Extract the [X, Y] coordinate from the center of the cell holding the provided text.  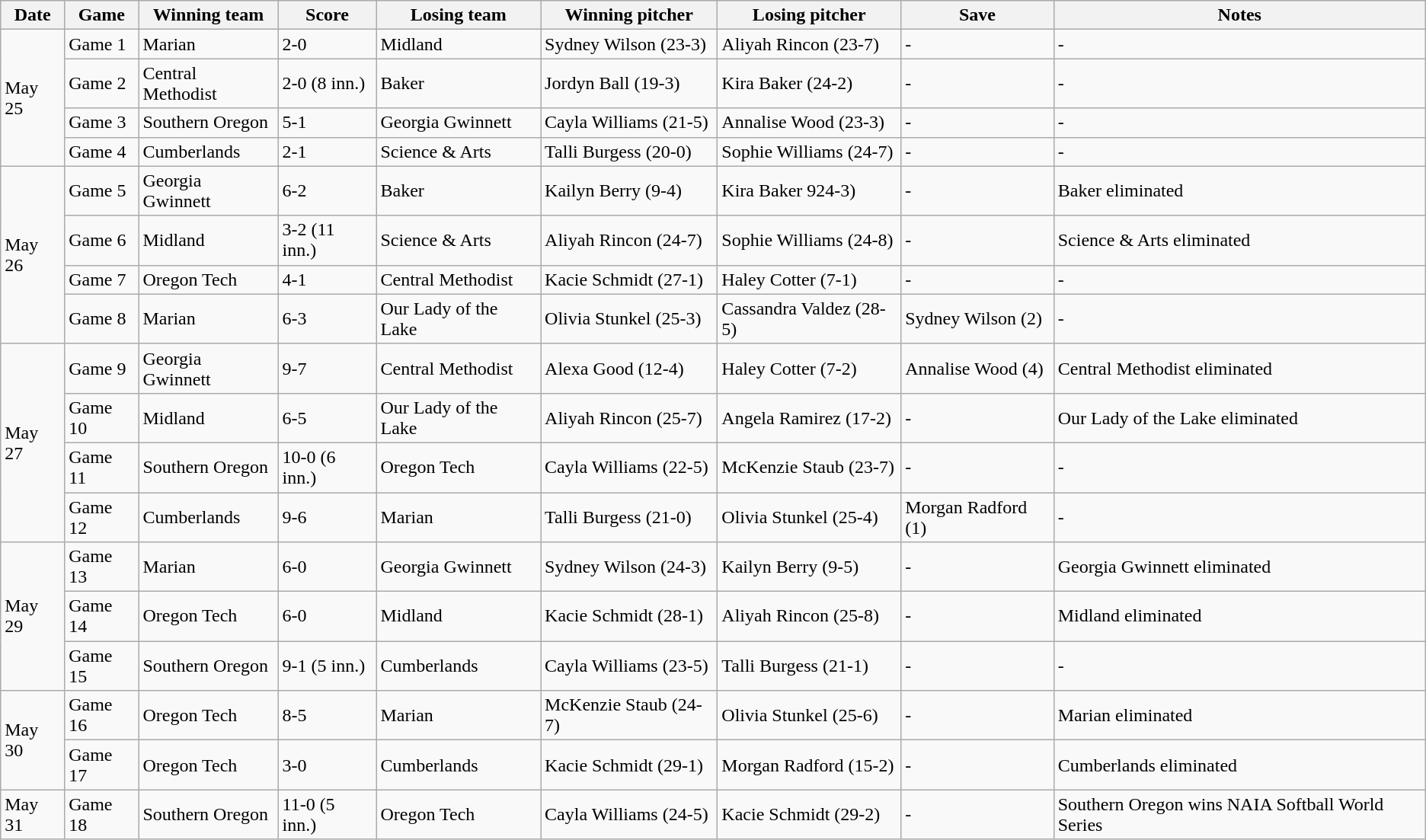
Aliyah Rincon (25-8) [809, 617]
Sophie Williams (24-8) [809, 241]
Jordyn Ball (19-3) [629, 84]
Cayla Williams (22-5) [629, 468]
Annalise Wood (23-3) [809, 123]
Talli Burgess (20-0) [629, 152]
Sydney Wilson (2) [978, 318]
McKenzie Staub (24-7) [629, 716]
6-5 [328, 417]
11-0 (5 inn.) [328, 815]
Cassandra Valdez (28-5) [809, 318]
Game [102, 15]
6-3 [328, 318]
Game 6 [102, 241]
Kacie Schmidt (29-2) [809, 815]
Kira Baker (24-2) [809, 84]
Save [978, 15]
Aliyah Rincon (24-7) [629, 241]
9-7 [328, 369]
Sydney Wilson (24-3) [629, 567]
3-2 (11 inn.) [328, 241]
May 27 [33, 442]
May 30 [33, 740]
Notes [1239, 15]
Game 18 [102, 815]
Kailyn Berry (9-4) [629, 190]
Alexa Good (12-4) [629, 369]
Talli Burgess (21-1) [809, 666]
Cayla Williams (23-5) [629, 666]
Game 2 [102, 84]
Game 7 [102, 279]
Morgan Radford (1) [978, 516]
2-1 [328, 152]
Haley Cotter (7-2) [809, 369]
Our Lady of the Lake eliminated [1239, 417]
9-1 (5 inn.) [328, 666]
Central Methodist eliminated [1239, 369]
Marian eliminated [1239, 716]
Game 17 [102, 765]
Winning pitcher [629, 15]
Aliyah Rincon (25-7) [629, 417]
Game 9 [102, 369]
Kacie Schmidt (27-1) [629, 279]
Score [328, 15]
Date [33, 15]
Cumberlands eliminated [1239, 765]
Science & Arts eliminated [1239, 241]
Angela Ramirez (17-2) [809, 417]
Annalise Wood (4) [978, 369]
Cayla Williams (21-5) [629, 123]
5-1 [328, 123]
Game 16 [102, 716]
Southern Oregon wins NAIA Softball World Series [1239, 815]
Game 1 [102, 44]
6-2 [328, 190]
May 31 [33, 815]
2-0 (8 inn.) [328, 84]
Aliyah Rincon (23-7) [809, 44]
Olivia Stunkel (25-6) [809, 716]
Game 3 [102, 123]
Game 11 [102, 468]
Cayla Williams (24-5) [629, 815]
Game 8 [102, 318]
May 26 [33, 254]
8-5 [328, 716]
Game 10 [102, 417]
2-0 [328, 44]
Sophie Williams (24-7) [809, 152]
May 29 [33, 617]
Talli Burgess (21-0) [629, 516]
Game 15 [102, 666]
Losing team [459, 15]
Kacie Schmidt (28-1) [629, 617]
3-0 [328, 765]
Winning team [209, 15]
Haley Cotter (7-1) [809, 279]
McKenzie Staub (23-7) [809, 468]
Losing pitcher [809, 15]
Game 5 [102, 190]
Kira Baker 924-3) [809, 190]
Baker eliminated [1239, 190]
Sydney Wilson (23-3) [629, 44]
Game 4 [102, 152]
Kailyn Berry (9-5) [809, 567]
Olivia Stunkel (25-3) [629, 318]
Game 13 [102, 567]
Georgia Gwinnett eliminated [1239, 567]
Game 12 [102, 516]
Kacie Schmidt (29-1) [629, 765]
4-1 [328, 279]
Morgan Radford (15-2) [809, 765]
9-6 [328, 516]
Midland eliminated [1239, 617]
May 25 [33, 97]
Game 14 [102, 617]
10-0 (6 inn.) [328, 468]
Olivia Stunkel (25-4) [809, 516]
